Output the [X, Y] coordinate of the center of the cell containing the given text.  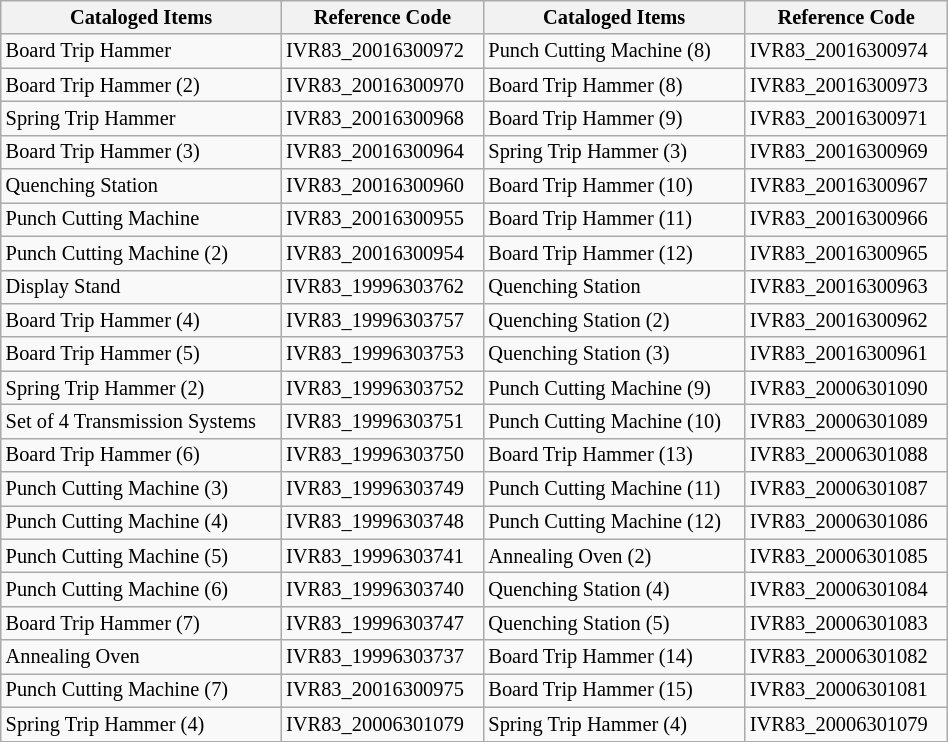
IVR83_19996303748 [382, 523]
Punch Cutting Machine (3) [141, 489]
Quenching Station (5) [614, 624]
IVR83_19996303740 [382, 590]
IVR83_20016300965 [846, 253]
IVR83_19996303747 [382, 624]
IVR83_19996303750 [382, 455]
IVR83_20016300968 [382, 119]
Board Trip Hammer (14) [614, 657]
Board Trip Hammer (10) [614, 186]
IVR83_20016300954 [382, 253]
Spring Trip Hammer (2) [141, 388]
Punch Cutting Machine (9) [614, 388]
Board Trip Hammer (5) [141, 354]
IVR83_20016300971 [846, 119]
Quenching Station (4) [614, 590]
Set of 4 Transmission Systems [141, 422]
Annealing Oven (2) [614, 556]
IVR83_20006301090 [846, 388]
IVR83_20016300975 [382, 691]
IVR83_20016300963 [846, 287]
Board Trip Hammer (3) [141, 152]
IVR83_20016300962 [846, 321]
IVR83_20006301084 [846, 590]
Punch Cutting Machine (10) [614, 422]
Punch Cutting Machine (11) [614, 489]
Board Trip Hammer (12) [614, 253]
IVR83_19996303749 [382, 489]
IVR83_20016300974 [846, 51]
Punch Cutting Machine [141, 220]
IVR83_19996303737 [382, 657]
Board Trip Hammer (11) [614, 220]
IVR83_19996303751 [382, 422]
IVR83_20016300969 [846, 152]
Board Trip Hammer (2) [141, 85]
Spring Trip Hammer [141, 119]
Annealing Oven [141, 657]
Quenching Station (3) [614, 354]
Punch Cutting Machine (8) [614, 51]
IVR83_20016300970 [382, 85]
Board Trip Hammer [141, 51]
IVR83_20006301087 [846, 489]
Board Trip Hammer (6) [141, 455]
IVR83_20016300960 [382, 186]
IVR83_20016300961 [846, 354]
Board Trip Hammer (15) [614, 691]
IVR83_19996303752 [382, 388]
Board Trip Hammer (4) [141, 321]
Board Trip Hammer (13) [614, 455]
Display Stand [141, 287]
IVR83_20006301081 [846, 691]
IVR83_19996303762 [382, 287]
IVR83_20006301086 [846, 523]
IVR83_19996303753 [382, 354]
Quenching Station (2) [614, 321]
IVR83_20006301085 [846, 556]
Board Trip Hammer (9) [614, 119]
Board Trip Hammer (8) [614, 85]
IVR83_20006301082 [846, 657]
IVR83_20016300972 [382, 51]
Punch Cutting Machine (7) [141, 691]
Punch Cutting Machine (5) [141, 556]
IVR83_20016300966 [846, 220]
IVR83_20016300967 [846, 186]
IVR83_19996303741 [382, 556]
IVR83_20006301088 [846, 455]
Punch Cutting Machine (4) [141, 523]
IVR83_20016300964 [382, 152]
IVR83_20006301089 [846, 422]
IVR83_20006301083 [846, 624]
Spring Trip Hammer (3) [614, 152]
Punch Cutting Machine (6) [141, 590]
Punch Cutting Machine (2) [141, 253]
IVR83_20016300955 [382, 220]
IVR83_20016300973 [846, 85]
IVR83_19996303757 [382, 321]
Board Trip Hammer (7) [141, 624]
Punch Cutting Machine (12) [614, 523]
